Search for the cell housing the specified text and yield its (x, y) center coordinate. 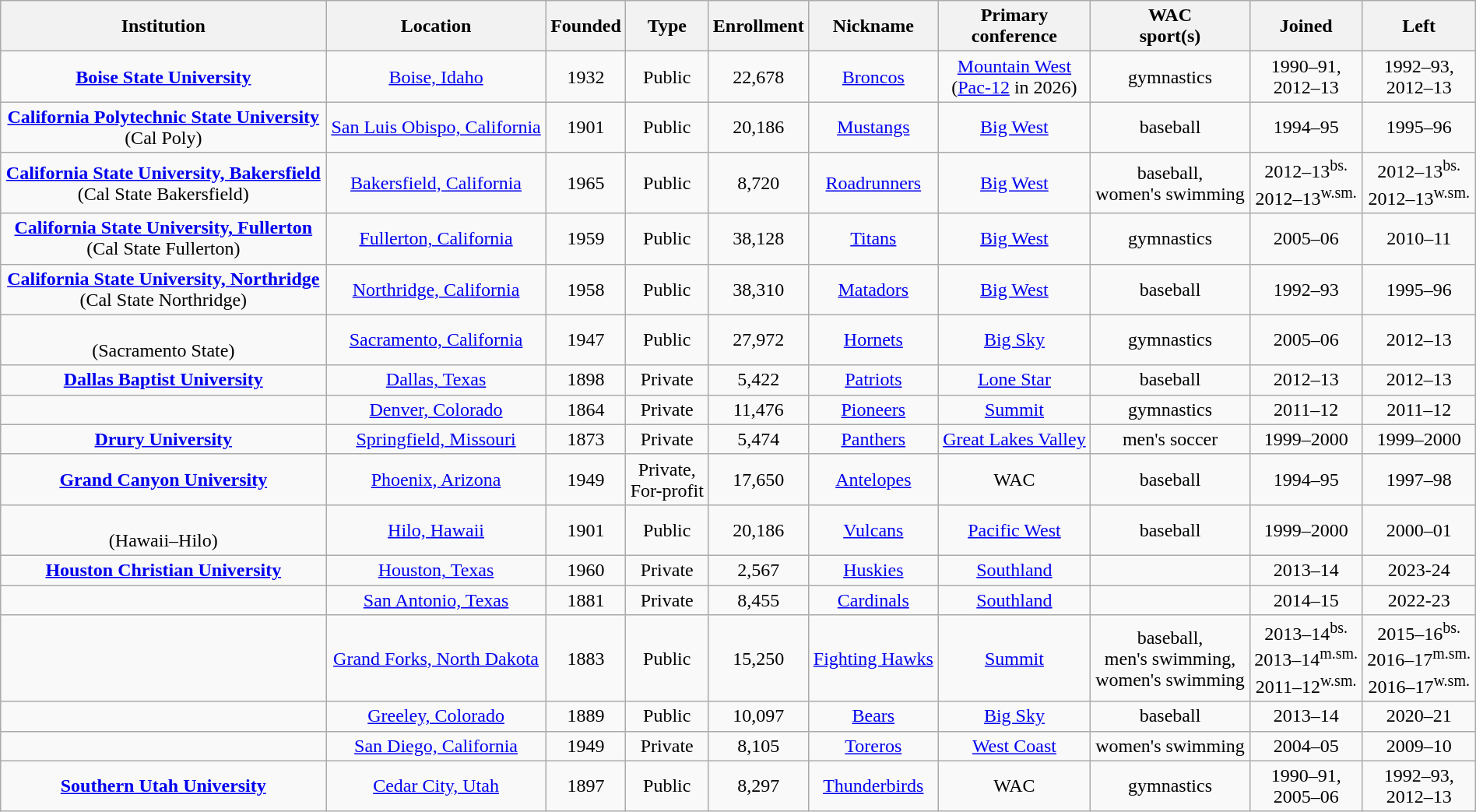
WACsport(s) (1170, 26)
baseball,men's swimming,women's swimming (1170, 659)
Type (667, 26)
Denver, Colorado (436, 410)
8,297 (758, 786)
Cardinals (873, 600)
1873 (585, 439)
Panthers (873, 439)
Antelopes (873, 480)
1959 (585, 238)
Titans (873, 238)
Houston, Texas (436, 570)
Vulcans (873, 529)
15,250 (758, 659)
Springfield, Missouri (436, 439)
1997–98 (1418, 480)
22,678 (758, 76)
1881 (585, 600)
Hornets (873, 339)
8,455 (758, 600)
Lone Star (1014, 380)
Greeley, Colorado (436, 716)
Grand Canyon University (163, 480)
2,567 (758, 570)
baseball,women's swimming (1170, 183)
10,097 (758, 716)
Cedar City, Utah (436, 786)
Joined (1306, 26)
California State University, Bakersfield(Cal State Bakersfield) (163, 183)
2000–01 (1418, 529)
San Luis Obispo, California (436, 128)
Private,For-profit (667, 480)
Broncos (873, 76)
2009–10 (1418, 746)
1990–91,2005–06 (1306, 786)
Mustangs (873, 128)
Boise State University (163, 76)
8,720 (758, 183)
27,972 (758, 339)
Boise, Idaho (436, 76)
men's soccer (1170, 439)
Hilo, Hawaii (436, 529)
1889 (585, 716)
women's swimming (1170, 746)
Sacramento, California (436, 339)
5,422 (758, 380)
Roadrunners (873, 183)
Thunderbirds (873, 786)
11,476 (758, 410)
Northridge, California (436, 290)
1864 (585, 410)
San Antonio, Texas (436, 600)
Pioneers (873, 410)
Fullerton, California (436, 238)
Toreros (873, 746)
2013–14bs.2013–14m.sm.2011–12w.sm. (1306, 659)
Houston Christian University (163, 570)
1960 (585, 570)
Mountain West(Pac-12 in 2026) (1014, 76)
Southern Utah University (163, 786)
Phoenix, Arizona (436, 480)
Huskies (873, 570)
38,128 (758, 238)
Institution (163, 26)
Bakersfield, California (436, 183)
California State University, Northridge(Cal State Northridge) (163, 290)
Great Lakes Valley (1014, 439)
1965 (585, 183)
8,105 (758, 746)
Dallas Baptist University (163, 380)
Matadors (873, 290)
Patriots (873, 380)
Grand Forks, North Dakota (436, 659)
Pacific West (1014, 529)
(Hawaii–Hilo) (163, 529)
1992–93 (1306, 290)
1898 (585, 380)
1990–91,2012–13 (1306, 76)
1958 (585, 290)
2010–11 (1418, 238)
Fighting Hawks (873, 659)
5,474 (758, 439)
San Diego, California (436, 746)
2015–16bs.2016–17m.sm.2016–17w.sm. (1418, 659)
38,310 (758, 290)
17,650 (758, 480)
2020–21 (1418, 716)
Dallas, Texas (436, 380)
2014–15 (1306, 600)
(Sacramento State) (163, 339)
Primaryconference (1014, 26)
California Polytechnic State University(Cal Poly) (163, 128)
Bears (873, 716)
1947 (585, 339)
2004–05 (1306, 746)
Left (1418, 26)
Founded (585, 26)
California State University, Fullerton(Cal State Fullerton) (163, 238)
Enrollment (758, 26)
2022-23 (1418, 600)
Location (436, 26)
West Coast (1014, 746)
1932 (585, 76)
1883 (585, 659)
2023-24 (1418, 570)
1897 (585, 786)
Nickname (873, 26)
Drury University (163, 439)
